Search for the cell housing the specified text and yield its [X, Y] center coordinate. 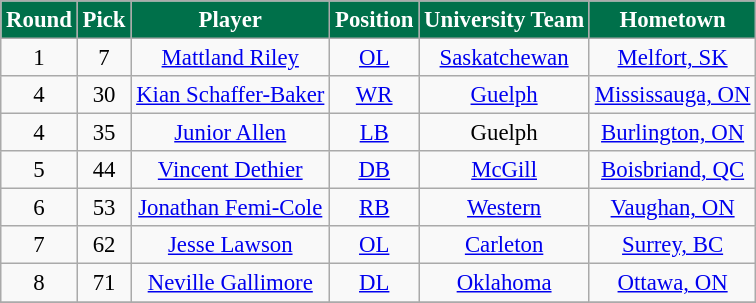
Oklahoma [504, 283]
Vincent Dethier [230, 170]
Carleton [504, 245]
RB [374, 208]
Position [374, 20]
WR [374, 95]
1 [39, 58]
Jesse Lawson [230, 245]
DB [374, 170]
62 [104, 245]
Surrey, BC [672, 245]
Western [504, 208]
LB [374, 133]
Round [39, 20]
Kian Schaffer-Baker [230, 95]
53 [104, 208]
DL [374, 283]
Burlington, ON [672, 133]
Boisbriand, QC [672, 170]
35 [104, 133]
30 [104, 95]
Saskatchewan [504, 58]
University Team [504, 20]
Mississauga, ON [672, 95]
6 [39, 208]
Mattland Riley [230, 58]
Vaughan, ON [672, 208]
Pick [104, 20]
Neville Gallimore [230, 283]
Jonathan Femi-Cole [230, 208]
Hometown [672, 20]
8 [39, 283]
Junior Allen [230, 133]
5 [39, 170]
Player [230, 20]
Ottawa, ON [672, 283]
Melfort, SK [672, 58]
McGill [504, 170]
71 [104, 283]
44 [104, 170]
